From the cell containing the given text, extract its center point as (X, Y) coordinate. 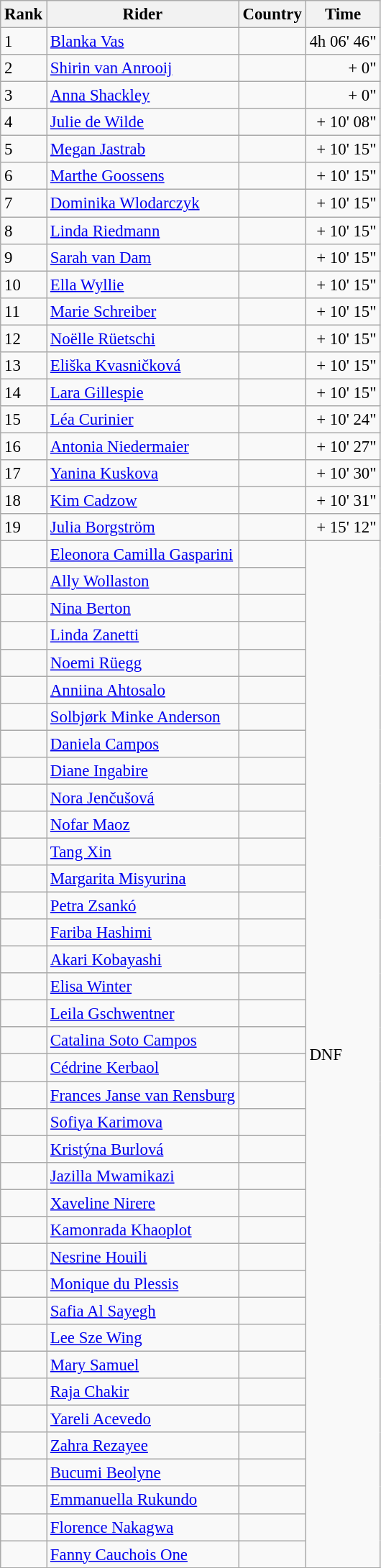
+ 10' 08" (343, 122)
Marie Schreiber (143, 311)
4h 06' 46" (343, 42)
19 (24, 527)
2 (24, 68)
Petra Zsankó (143, 906)
4 (24, 122)
+ 10' 31" (343, 501)
Margarita Misyurina (143, 879)
Anna Shackley (143, 96)
Linda Zanetti (143, 636)
Anniina Ahtosalo (143, 690)
6 (24, 176)
+ 10' 30" (343, 474)
Diane Ingabire (143, 771)
13 (24, 366)
+ 15' 12" (343, 527)
Lee Sze Wing (143, 1338)
9 (24, 257)
Julie de Wilde (143, 122)
Florence Nakagwa (143, 1527)
Rider (143, 14)
Kim Cadzow (143, 501)
Zahra Rezayee (143, 1446)
Lara Gillespie (143, 392)
Nina Berton (143, 609)
Akari Kobayashi (143, 960)
14 (24, 392)
Monique du Plessis (143, 1284)
10 (24, 285)
1 (24, 42)
Kamonrada Khaoplot (143, 1230)
Sarah van Dam (143, 257)
17 (24, 474)
Catalina Soto Campos (143, 1041)
Nora Jenčušová (143, 798)
Emmanuella Rukundo (143, 1500)
Noemi Rüegg (143, 663)
Blanka Vas (143, 42)
DNF (343, 1055)
Fariba Hashimi (143, 933)
Mary Samuel (143, 1365)
Tang Xin (143, 852)
Nofar Maoz (143, 825)
Solbjørk Minke Anderson (143, 716)
8 (24, 231)
Léa Curinier (143, 420)
Raja Chakir (143, 1392)
15 (24, 420)
Shirin van Anrooij (143, 68)
Yareli Acevedo (143, 1419)
3 (24, 96)
Antonia Niedermaier (143, 446)
18 (24, 501)
Marthe Goossens (143, 176)
Nesrine Houili (143, 1257)
11 (24, 311)
+ 10' 24" (343, 420)
Sofiya Karimova (143, 1122)
Rank (24, 14)
Elisa Winter (143, 987)
Ella Wyllie (143, 285)
12 (24, 338)
Linda Riedmann (143, 231)
Leila Gschwentner (143, 1014)
Fanny Cauchois One (143, 1554)
16 (24, 446)
7 (24, 203)
Jazilla Mwamikazi (143, 1176)
Frances Janse van Rensburg (143, 1095)
Time (343, 14)
Daniela Campos (143, 744)
Dominika Wlodarczyk (143, 203)
Kristýna Burlová (143, 1149)
Noëlle Rüetschi (143, 338)
Yanina Kuskova (143, 474)
Xaveline Nirere (143, 1203)
5 (24, 149)
Cédrine Kerbaol (143, 1068)
Bucumi Beolyne (143, 1473)
Safia Al Sayegh (143, 1311)
Eleonora Camilla Gasparini (143, 555)
Country (272, 14)
Megan Jastrab (143, 149)
+ 10' 27" (343, 446)
Eliška Kvasničková (143, 366)
Julia Borgström (143, 527)
Ally Wollaston (143, 581)
